Extract the [X, Y] coordinate from the center of the cell holding the provided text.  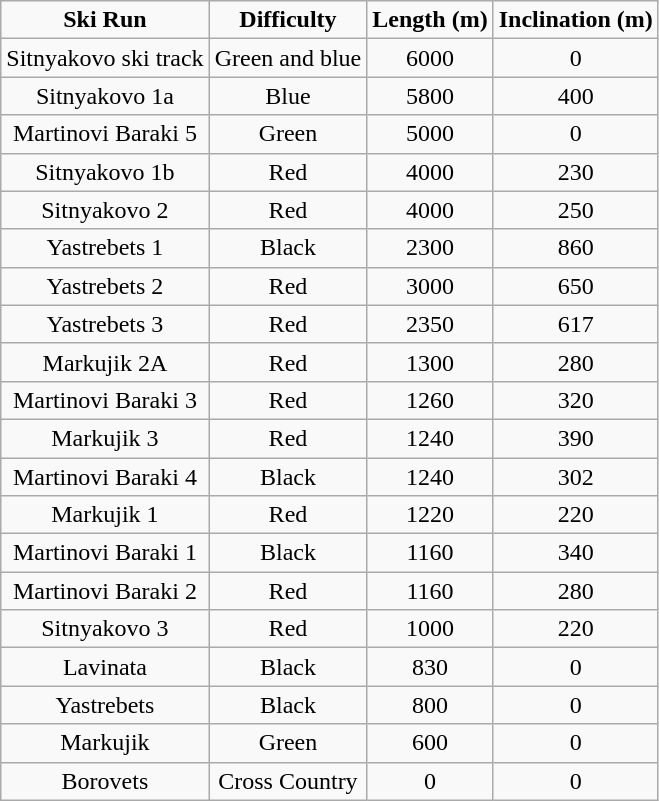
Inclination (m) [576, 20]
Sitnyakovo 1a [105, 96]
Sitnyakovo ski track [105, 58]
Sitnyakovo 3 [105, 629]
230 [576, 172]
Yastrebets 1 [105, 248]
5000 [430, 134]
1300 [430, 362]
Martinovi Baraki 1 [105, 553]
Lavinata [105, 667]
Yastrebets 3 [105, 324]
390 [576, 438]
Cross Country [288, 781]
Ski Run [105, 20]
Yastrebets 2 [105, 286]
340 [576, 553]
600 [430, 743]
1000 [430, 629]
860 [576, 248]
320 [576, 400]
Markujik [105, 743]
830 [430, 667]
250 [576, 210]
617 [576, 324]
800 [430, 705]
400 [576, 96]
Sitnyakovo 1b [105, 172]
Blue [288, 96]
Markujik 3 [105, 438]
Martinovi Baraki 4 [105, 477]
Martinovi Baraki 3 [105, 400]
3000 [430, 286]
Markujik 1 [105, 515]
Martinovi Baraki 5 [105, 134]
Sitnyakovo 2 [105, 210]
2300 [430, 248]
Yastrebets [105, 705]
1220 [430, 515]
1260 [430, 400]
650 [576, 286]
5800 [430, 96]
302 [576, 477]
6000 [430, 58]
Length (m) [430, 20]
2350 [430, 324]
Borovets [105, 781]
Markujik 2A [105, 362]
Green and blue [288, 58]
Difficulty [288, 20]
Martinovi Baraki 2 [105, 591]
